Identify which cell holds the provided text, then report its (x, y) central coordinate. 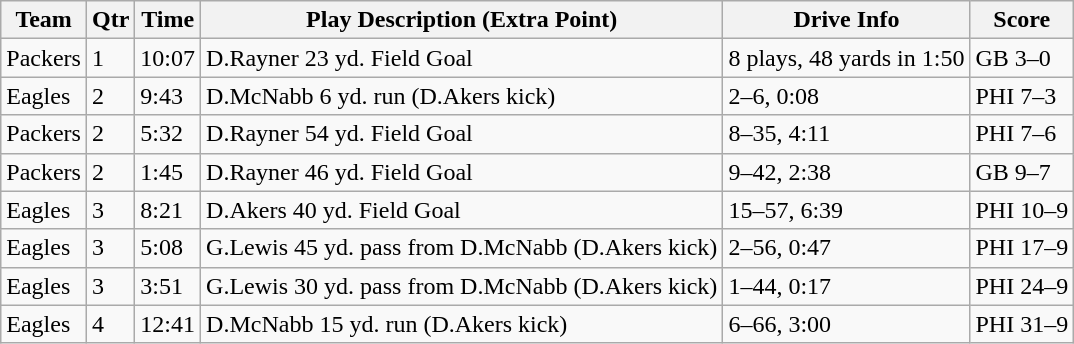
5:08 (168, 248)
PHI 31–9 (1022, 324)
PHI 24–9 (1022, 286)
GB 3–0 (1022, 58)
PHI 7–6 (1022, 134)
Play Description (Extra Point) (462, 20)
1:45 (168, 172)
Qtr (110, 20)
PHI 7–3 (1022, 96)
9:43 (168, 96)
Time (168, 20)
PHI 10–9 (1022, 210)
8 plays, 48 yards in 1:50 (846, 58)
D.McNabb 6 yd. run (D.Akers kick) (462, 96)
D.Akers 40 yd. Field Goal (462, 210)
12:41 (168, 324)
1 (110, 58)
D.Rayner 54 yd. Field Goal (462, 134)
2–56, 0:47 (846, 248)
8:21 (168, 210)
Team (44, 20)
G.Lewis 30 yd. pass from D.McNabb (D.Akers kick) (462, 286)
6–66, 3:00 (846, 324)
D.Rayner 23 yd. Field Goal (462, 58)
9–42, 2:38 (846, 172)
15–57, 6:39 (846, 210)
GB 9–7 (1022, 172)
D.McNabb 15 yd. run (D.Akers kick) (462, 324)
G.Lewis 45 yd. pass from D.McNabb (D.Akers kick) (462, 248)
4 (110, 324)
Drive Info (846, 20)
D.Rayner 46 yd. Field Goal (462, 172)
5:32 (168, 134)
2–6, 0:08 (846, 96)
8–35, 4:11 (846, 134)
Score (1022, 20)
PHI 17–9 (1022, 248)
1–44, 0:17 (846, 286)
3:51 (168, 286)
10:07 (168, 58)
